Return the [X, Y] coordinate for the center point of the cell that contains the specified text.  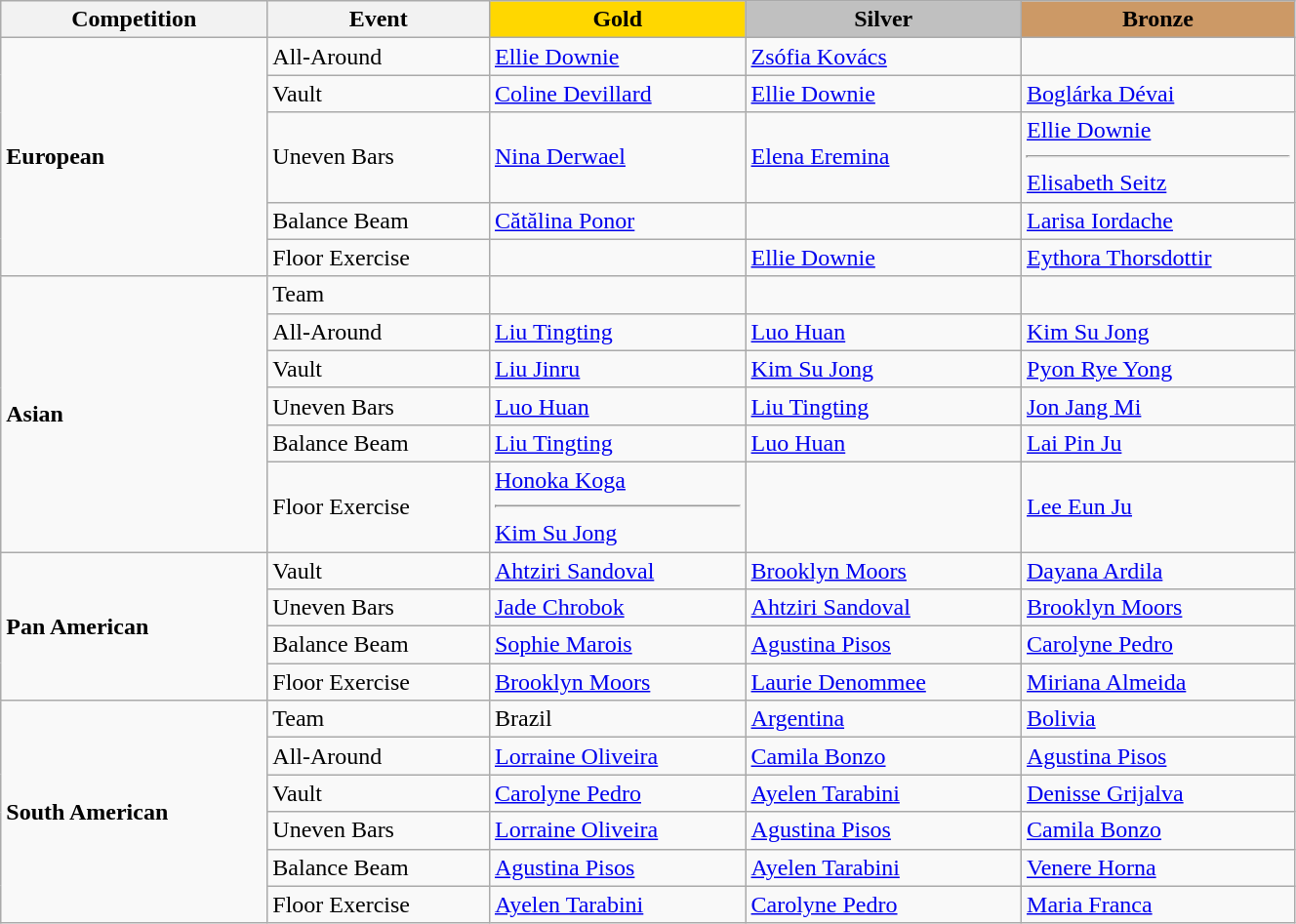
Brazil [617, 719]
Larisa Iordache [1158, 221]
Lai Pin Ju [1158, 443]
Liu Jinru [617, 369]
Maria Franca [1158, 904]
South American [135, 812]
Zsófia Kovács [883, 57]
Gold [617, 20]
Denisse Grijalva [1158, 793]
Honoka Koga Kim Su Jong [617, 506]
Dayana Ardila [1158, 571]
Asian [135, 414]
Miriana Almeida [1158, 682]
Competition [135, 20]
Nina Derwael [617, 157]
European [135, 157]
Event [379, 20]
Boglárka Dévai [1158, 94]
Eythora Thorsdottir [1158, 258]
Sophie Marois [617, 645]
Pyon Rye Yong [1158, 369]
Bronze [1158, 20]
Venere Horna [1158, 867]
Bolivia [1158, 719]
Laurie Denommee [883, 682]
Cătălina Ponor [617, 221]
Silver [883, 20]
Jade Chrobok [617, 608]
Elena Eremina [883, 157]
Ellie Downie Elisabeth Seitz [1158, 157]
Jon Jang Mi [1158, 406]
Pan American [135, 626]
Coline Devillard [617, 94]
Lee Eun Ju [1158, 506]
Argentina [883, 719]
